Return [X, Y] of the center of cell containing provided text 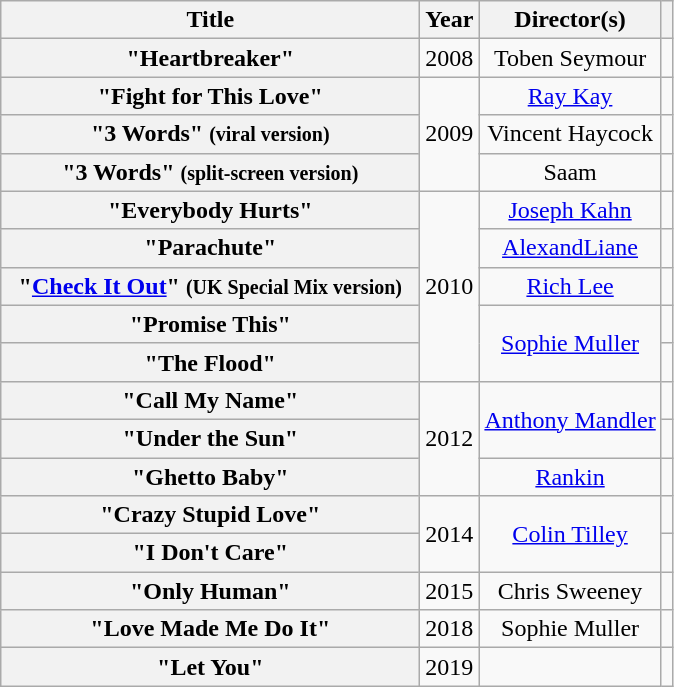
Joseph Kahn [570, 210]
"Crazy Stupid Love" [210, 515]
"Check It Out" (UK Special Mix version) [210, 286]
"Ghetto Baby" [210, 477]
"The Flood" [210, 362]
2010 [450, 286]
2018 [450, 629]
Colin Tilley [570, 534]
"Heartbreaker" [210, 58]
"I Don't Care" [210, 553]
Anthony Mandler [570, 419]
2015 [450, 591]
"Let You" [210, 667]
Chris Sweeney [570, 591]
2012 [450, 438]
"Only Human" [210, 591]
Rich Lee [570, 286]
2008 [450, 58]
Director(s) [570, 20]
Year [450, 20]
"Promise This" [210, 324]
Saam [570, 172]
"Under the Sun" [210, 438]
"Fight for This Love" [210, 96]
Toben Seymour [570, 58]
2014 [450, 534]
2019 [450, 667]
Ray Kay [570, 96]
"3 Words" (split-screen version) [210, 172]
"Everybody Hurts" [210, 210]
Rankin [570, 477]
"Call My Name" [210, 400]
AlexandLiane [570, 248]
Title [210, 20]
"Love Made Me Do It" [210, 629]
"3 Words" (viral version) [210, 134]
"Parachute" [210, 248]
2009 [450, 134]
Vincent Haycock [570, 134]
